Extract the (X, Y) coordinate from the center of the cell holding the provided text.  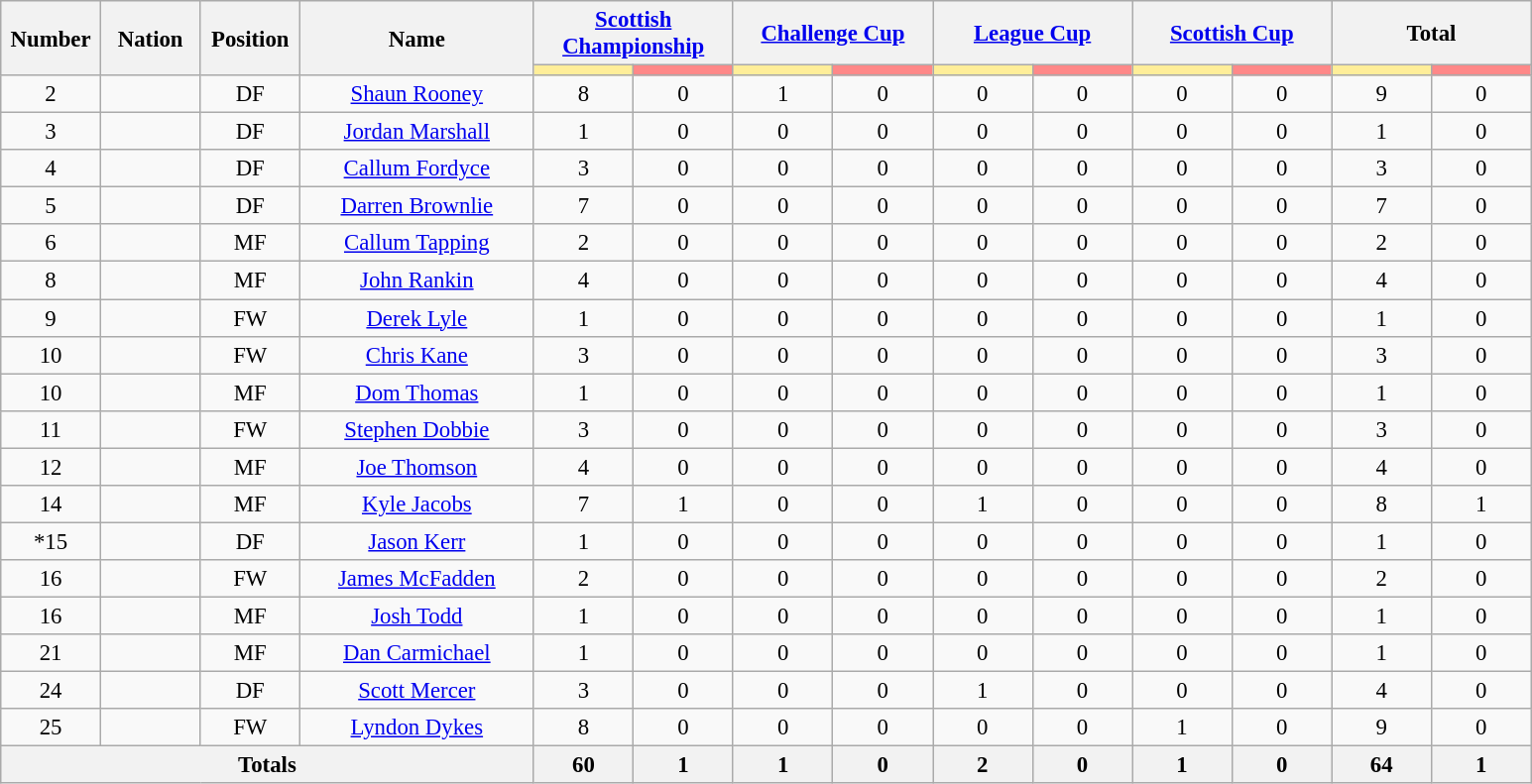
Derek Lyle (417, 318)
Number (52, 38)
Position (250, 38)
Chris Kane (417, 355)
Joe Thomson (417, 467)
21 (52, 653)
Nation (151, 38)
Callum Tapping (417, 243)
6 (52, 243)
Jordan Marshall (417, 132)
James McFadden (417, 579)
11 (52, 429)
Josh Todd (417, 616)
Scottish Cup (1232, 34)
Totals (268, 765)
League Cup (1031, 34)
Callum Fordyce (417, 168)
Scottish Championship (633, 34)
25 (52, 728)
60 (583, 765)
Total (1432, 34)
Stephen Dobbie (417, 429)
Shaun Rooney (417, 94)
Darren Brownlie (417, 206)
64 (1382, 765)
*15 (52, 541)
Dan Carmichael (417, 653)
Challenge Cup (833, 34)
12 (52, 467)
John Rankin (417, 280)
14 (52, 504)
Scott Mercer (417, 691)
Jason Kerr (417, 541)
24 (52, 691)
Kyle Jacobs (417, 504)
5 (52, 206)
Dom Thomas (417, 392)
Name (417, 38)
Lyndon Dykes (417, 728)
